Locate the cell with the specified text and output its (X, Y) center coordinate. 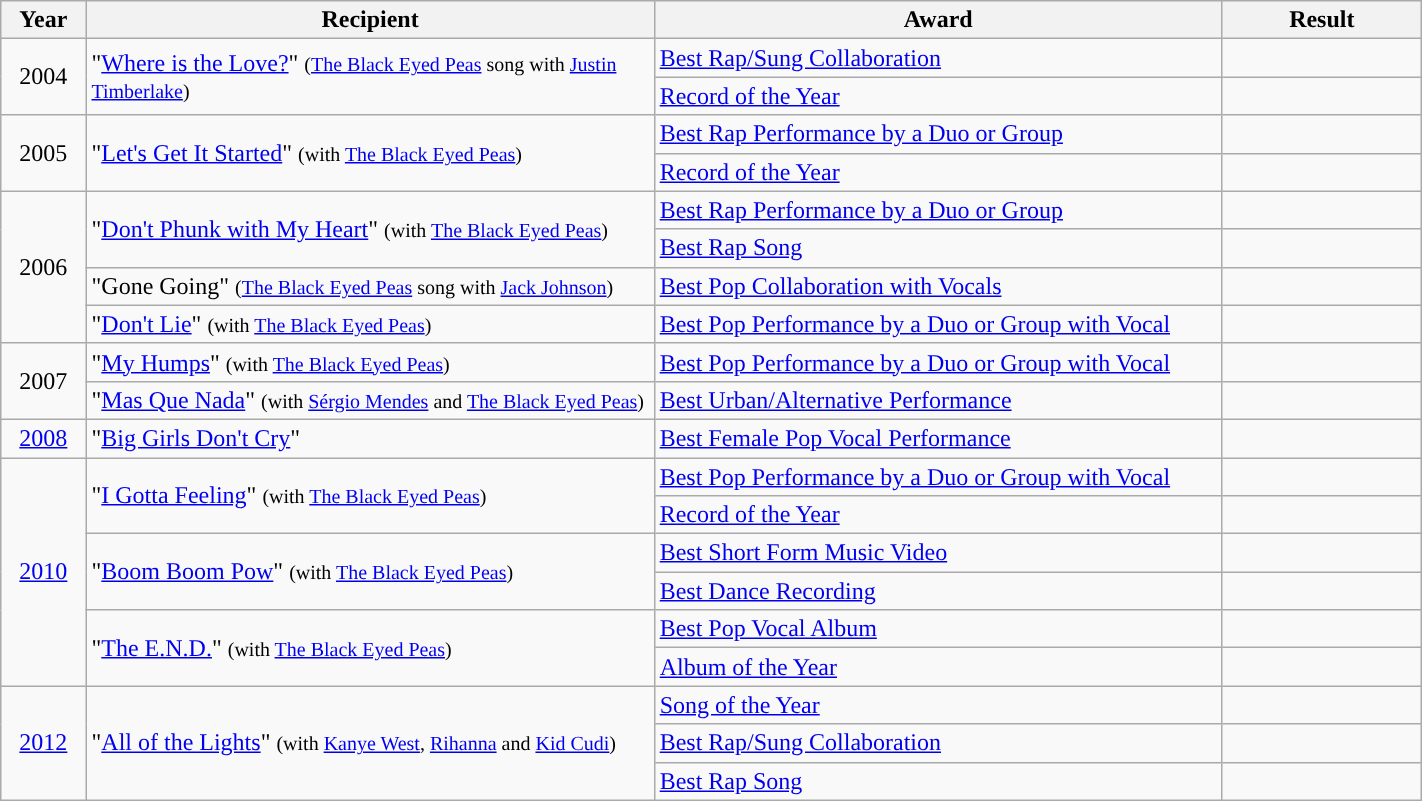
"Let's Get It Started" (with The Black Eyed Peas) (370, 153)
"Gone Going" (The Black Eyed Peas song with Jack Johnson) (370, 286)
Song of the Year (938, 705)
2012 (44, 743)
Result (1322, 20)
Award (938, 20)
2004 (44, 77)
Recipient (370, 20)
Album of the Year (938, 667)
Best Pop Collaboration with Vocals (938, 286)
"All of the Lights" (with Kanye West, Rihanna and Kid Cudi) (370, 743)
2006 (44, 267)
Best Female Pop Vocal Performance (938, 438)
"Mas Que Nada" (with Sérgio Mendes and The Black Eyed Peas) (370, 400)
"Don't Phunk with My Heart" (with The Black Eyed Peas) (370, 229)
"I Gotta Feeling" (with The Black Eyed Peas) (370, 496)
2007 (44, 381)
"Don't Lie" (with The Black Eyed Peas) (370, 324)
"Boom Boom Pow" (with The Black Eyed Peas) (370, 572)
Best Short Form Music Video (938, 553)
Best Pop Vocal Album (938, 629)
"Where is the Love?" (The Black Eyed Peas song with Justin Timberlake) (370, 77)
Best Dance Recording (938, 591)
2010 (44, 572)
"My Humps" (with The Black Eyed Peas) (370, 362)
"Big Girls Don't Cry" (370, 438)
Year (44, 20)
2005 (44, 153)
"The E.N.D." (with The Black Eyed Peas) (370, 648)
Best Urban/Alternative Performance (938, 400)
2008 (44, 438)
